Extract the [x, y] coordinate from the center of the cell holding the provided text.  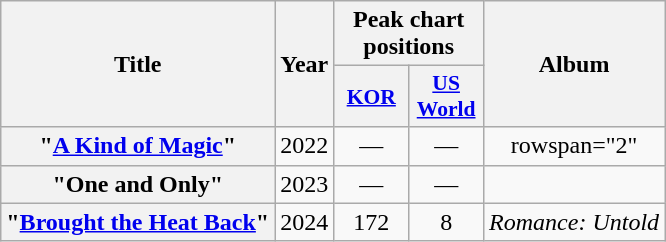
USWorld [446, 96]
"Brought the Heat Back" [138, 222]
KOR [372, 96]
"A Kind of Magic" [138, 146]
Year [304, 64]
Title [138, 64]
2024 [304, 222]
8 [446, 222]
172 [372, 222]
Album [574, 64]
rowspan="2" [574, 146]
2023 [304, 184]
"One and Only" [138, 184]
2022 [304, 146]
Peak chart positions [409, 34]
Romance: Untold [574, 222]
